Detect which cell encompasses the target text, then output its [X, Y] center coordinate. 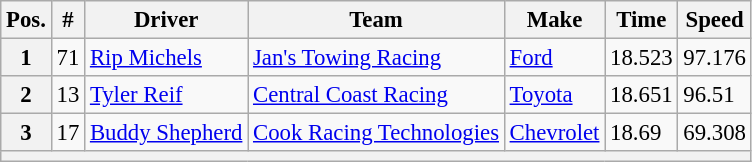
Toyota [554, 95]
Jan's Towing Racing [376, 58]
18.523 [642, 58]
Pos. [26, 20]
69.308 [714, 133]
2 [26, 95]
96.51 [714, 95]
Chevrolet [554, 133]
71 [68, 58]
Driver [166, 20]
1 [26, 58]
Cook Racing Technologies [376, 133]
Central Coast Racing [376, 95]
17 [68, 133]
Tyler Reif [166, 95]
18.69 [642, 133]
18.651 [642, 95]
97.176 [714, 58]
3 [26, 133]
Make [554, 20]
Team [376, 20]
Time [642, 20]
Ford [554, 58]
Rip Michels [166, 58]
13 [68, 95]
Speed [714, 20]
# [68, 20]
Buddy Shepherd [166, 133]
